Output the [x, y] coordinate of the center of the cell containing the given text.  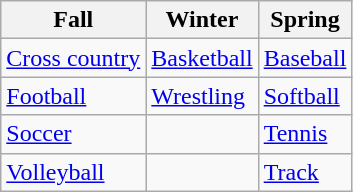
Tennis [305, 134]
Winter [202, 20]
Spring [305, 20]
Volleyball [74, 172]
Wrestling [202, 96]
Basketball [202, 58]
Cross country [74, 58]
Soccer [74, 134]
Softball [305, 96]
Track [305, 172]
Fall [74, 20]
Baseball [305, 58]
Football [74, 96]
